Identify which cell holds the provided text, then report its (X, Y) central coordinate. 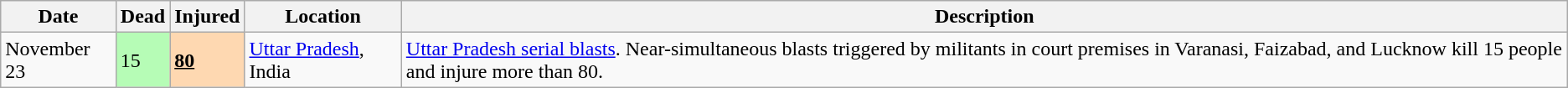
15 (142, 60)
Location (323, 17)
Dead (142, 17)
November 23 (59, 60)
Uttar Pradesh, India (323, 60)
80 (208, 60)
Date (59, 17)
Description (984, 17)
Injured (208, 17)
